Locate the cell with the specified text and output its (x, y) center coordinate. 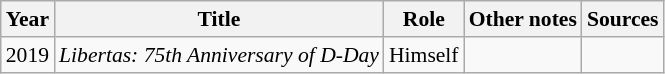
Himself (424, 55)
Title (219, 19)
Sources (623, 19)
Role (424, 19)
Other notes (523, 19)
Libertas: 75th Anniversary of D-Day (219, 55)
2019 (28, 55)
Year (28, 19)
